Return (x, y) of the center of cell containing provided text 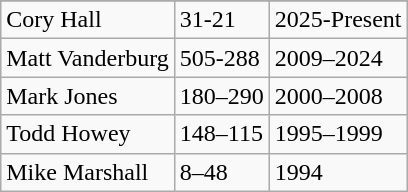
180–290 (222, 96)
Todd Howey (88, 134)
1995–1999 (338, 134)
Cory Hall (88, 20)
8–48 (222, 172)
505-288 (222, 58)
31-21 (222, 20)
2000–2008 (338, 96)
Mike Marshall (88, 172)
Mark Jones (88, 96)
2009–2024 (338, 58)
2025-Present (338, 20)
Matt Vanderburg (88, 58)
1994 (338, 172)
148–115 (222, 134)
